Pinpoint the cell where the given text exists, returning its [X, Y] midpoint coordinate. 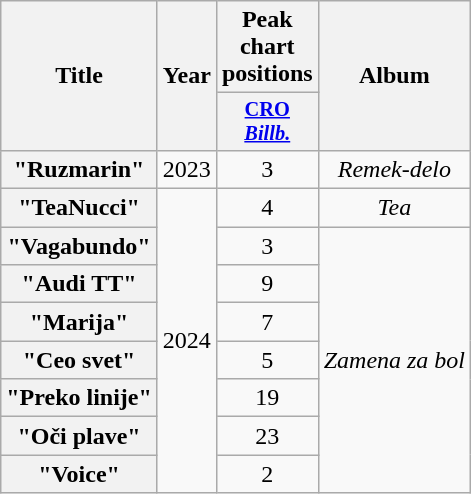
"Vagabundo" [80, 246]
23 [267, 436]
"TeaNucci" [80, 208]
"Preko linije" [80, 398]
5 [267, 360]
2024 [186, 341]
Title [80, 76]
"Audi TT" [80, 284]
2 [267, 474]
"Oči plave" [80, 436]
"Ruzmarin" [80, 169]
Remek-delo [394, 169]
Zamena za bol [394, 360]
Album [394, 76]
Peak chart positions [267, 47]
CROBillb. [267, 122]
7 [267, 322]
"Ceo svet" [80, 360]
19 [267, 398]
2023 [186, 169]
Tea [394, 208]
4 [267, 208]
Year [186, 76]
"Marija" [80, 322]
"Voice" [80, 474]
9 [267, 284]
